Search for the cell housing the specified text and yield its (x, y) center coordinate. 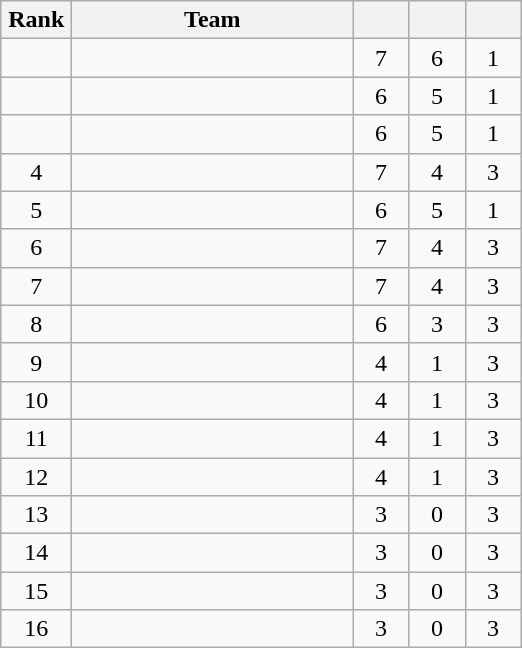
11 (36, 438)
Rank (36, 20)
10 (36, 400)
15 (36, 591)
Team (212, 20)
13 (36, 515)
14 (36, 553)
12 (36, 477)
9 (36, 362)
16 (36, 629)
8 (36, 324)
